Scan for the cell matching the given text and deliver its [X, Y] coordinate at center. 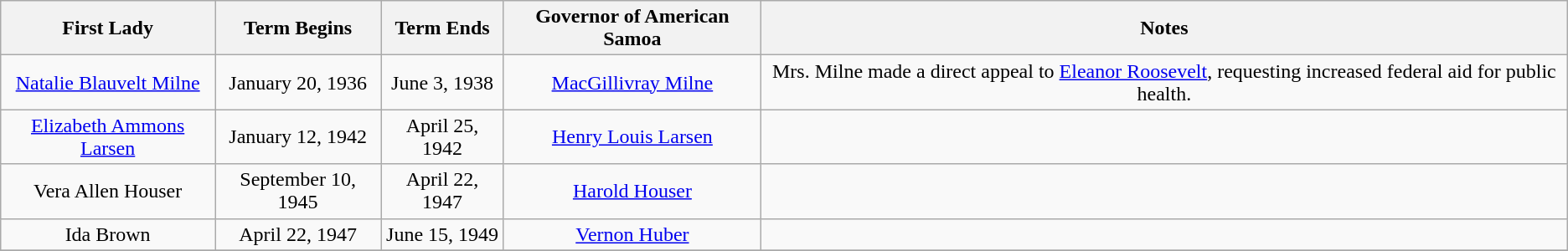
Natalie Blauvelt Milne [108, 82]
Governor of American Samoa [632, 28]
Ida Brown [108, 234]
Term Begins [297, 28]
January 20, 1936 [297, 82]
Harold Houser [632, 191]
Mrs. Milne made a direct appeal to Eleanor Roosevelt, requesting increased federal aid for public health. [1164, 82]
Vernon Huber [632, 234]
First Lady [108, 28]
September 10, 1945 [297, 191]
April 25, 1942 [442, 137]
January 12, 1942 [297, 137]
June 15, 1949 [442, 234]
Notes [1164, 28]
Henry Louis Larsen [632, 137]
Elizabeth Ammons Larsen [108, 137]
Vera Allen Houser [108, 191]
June 3, 1938 [442, 82]
MacGillivray Milne [632, 82]
Term Ends [442, 28]
